Determine the (X, Y) coordinate at the center of the cell enclosing the given text.  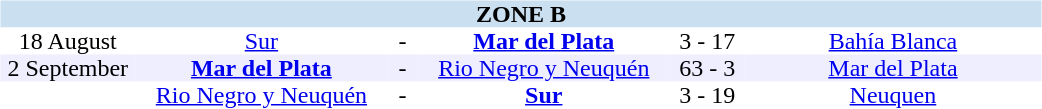
2 September (68, 68)
63 - 3 (707, 68)
ZONE B (520, 14)
3 - 17 (707, 42)
3 - 19 (707, 96)
Bahía Blanca (892, 42)
Neuquen (892, 96)
18 August (68, 42)
